Capture the cell that displays the provided text and extract its [x, y] central coordinate. 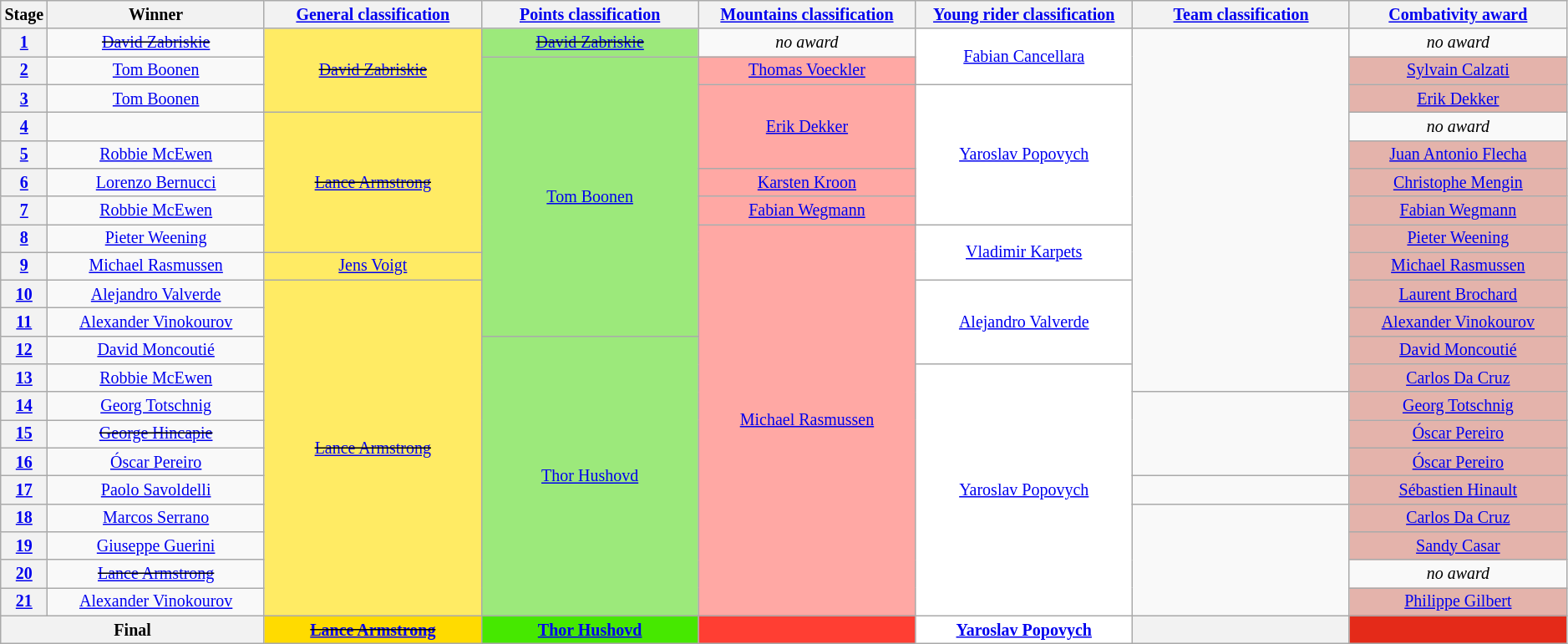
Mountains classification [807, 15]
8 [24, 239]
Young rider classification [1024, 15]
19 [24, 546]
5 [24, 154]
Vladimir Karpets [1024, 252]
14 [24, 406]
10 [24, 294]
Winner [156, 15]
7 [24, 210]
Laurent Brochard [1458, 294]
3 [24, 99]
General classification [373, 15]
15 [24, 434]
George Hincapie [156, 434]
Christophe Mengin [1458, 182]
Combativity award [1458, 15]
Karsten Kroon [807, 182]
Team classification [1241, 15]
Sylvain Calzati [1458, 70]
Stage [24, 15]
Fabian Cancellara [1024, 57]
13 [24, 378]
2 [24, 70]
21 [24, 601]
1 [24, 43]
18 [24, 518]
Final [133, 630]
Sandy Casar [1458, 546]
Giuseppe Guerini [156, 546]
Jens Voigt [373, 266]
12 [24, 351]
Philippe Gilbert [1458, 601]
6 [24, 182]
20 [24, 573]
Juan Antonio Flecha [1458, 154]
17 [24, 489]
Sébastien Hinault [1458, 489]
11 [24, 322]
16 [24, 463]
Points classification [590, 15]
Marcos Serrano [156, 518]
Lorenzo Bernucci [156, 182]
9 [24, 266]
Thomas Voeckler [807, 70]
Paolo Savoldelli [156, 489]
4 [24, 127]
